Find where the given text appears and provide that cell's center as (x, y) coordinate. 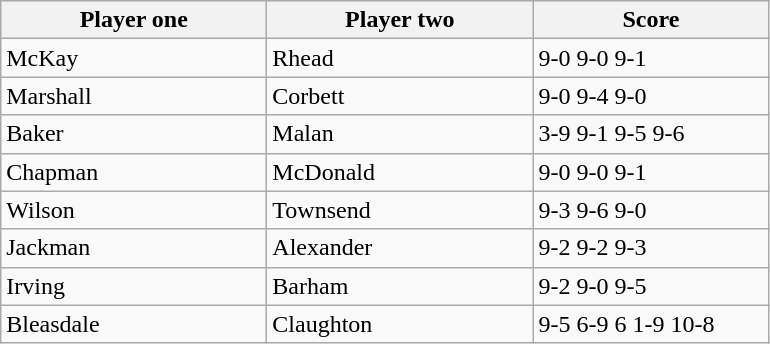
Wilson (134, 210)
9-3 9-6 9-0 (651, 210)
Bleasdale (134, 324)
Chapman (134, 172)
Corbett (400, 96)
Malan (400, 134)
McKay (134, 58)
Alexander (400, 248)
Baker (134, 134)
Rhead (400, 58)
Score (651, 20)
9-5 6-9 6 1-9 10-8 (651, 324)
Player one (134, 20)
Townsend (400, 210)
Player two (400, 20)
9-2 9-0 9-5 (651, 286)
9-0 9-4 9-0 (651, 96)
9-2 9-2 9-3 (651, 248)
Irving (134, 286)
3-9 9-1 9-5 9-6 (651, 134)
Barham (400, 286)
Claughton (400, 324)
Jackman (134, 248)
McDonald (400, 172)
Marshall (134, 96)
